Determine the (x, y) coordinate at the center of the cell enclosing the given text.  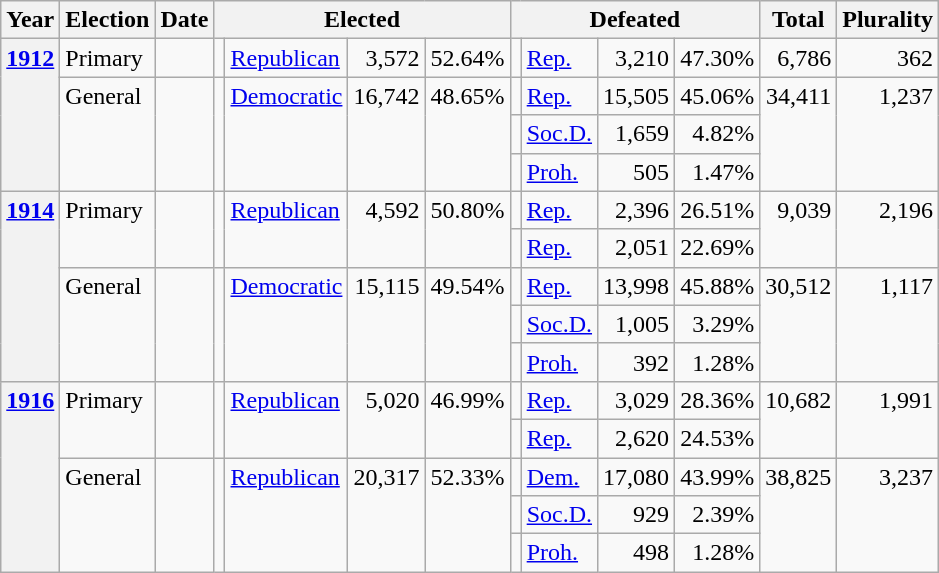
48.65% (468, 134)
15,505 (636, 96)
2,051 (636, 248)
4.82% (718, 134)
13,998 (636, 286)
2,396 (636, 210)
Defeated (635, 20)
Elected (362, 20)
26.51% (718, 210)
2,620 (636, 438)
3,572 (386, 58)
Plurality (888, 20)
38,825 (798, 515)
1,237 (888, 134)
1.47% (718, 172)
47.30% (718, 58)
17,080 (636, 477)
362 (888, 58)
5,020 (386, 419)
Date (184, 20)
498 (636, 553)
1,117 (888, 324)
10,682 (798, 419)
52.33% (468, 515)
1,005 (636, 324)
30,512 (798, 324)
16,742 (386, 134)
28.36% (718, 400)
1914 (30, 286)
3.29% (718, 324)
Dem. (559, 477)
1,991 (888, 419)
505 (636, 172)
22.69% (718, 248)
34,411 (798, 134)
43.99% (718, 477)
6,786 (798, 58)
52.64% (468, 58)
Total (798, 20)
46.99% (468, 419)
Election (108, 20)
1,659 (636, 134)
15,115 (386, 324)
50.80% (468, 229)
49.54% (468, 324)
1916 (30, 476)
2,196 (888, 229)
3,029 (636, 400)
3,237 (888, 515)
24.53% (718, 438)
392 (636, 362)
2.39% (718, 515)
1912 (30, 115)
45.88% (718, 286)
45.06% (718, 96)
929 (636, 515)
9,039 (798, 229)
3,210 (636, 58)
4,592 (386, 229)
20,317 (386, 515)
Year (30, 20)
